Return [x, y] of the center of cell containing provided text 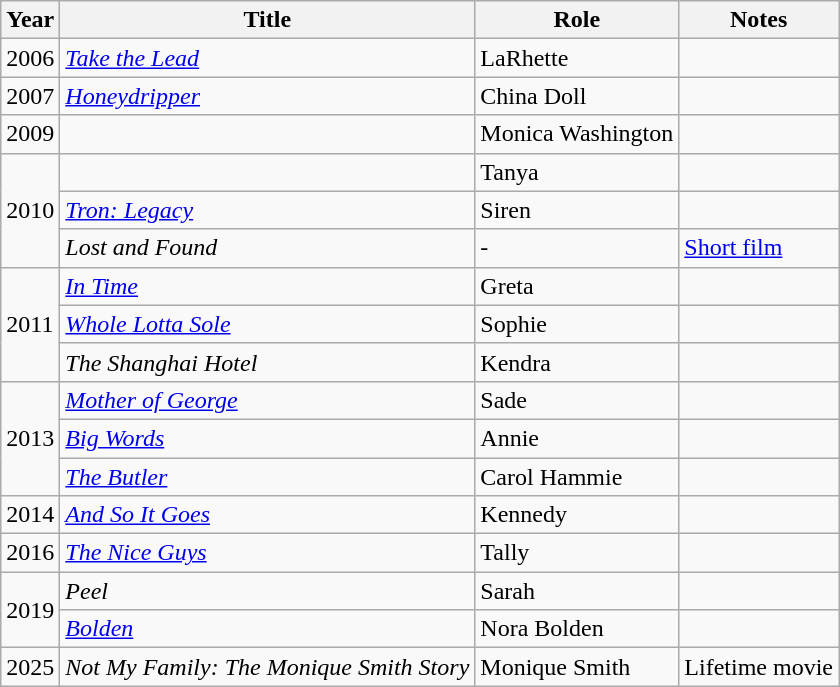
2013 [30, 438]
Nora Bolden [577, 629]
Whole Lotta Sole [268, 324]
Lost and Found [268, 248]
China Doll [577, 96]
The Shanghai Hotel [268, 362]
- [577, 248]
Sarah [577, 591]
Annie [577, 438]
The Butler [268, 477]
2011 [30, 324]
Monica Washington [577, 134]
Monique Smith [577, 667]
In Time [268, 286]
Sophie [577, 324]
2019 [30, 610]
Peel [268, 591]
2010 [30, 210]
LaRhette [577, 58]
2006 [30, 58]
2014 [30, 515]
Bolden [268, 629]
The Nice Guys [268, 553]
Year [30, 20]
Tanya [577, 172]
Role [577, 20]
Sade [577, 400]
Lifetime movie [759, 667]
2007 [30, 96]
Tron: Legacy [268, 210]
2025 [30, 667]
Kendra [577, 362]
Not My Family: The Monique Smith Story [268, 667]
Greta [577, 286]
2016 [30, 553]
Siren [577, 210]
Carol Hammie [577, 477]
And So It Goes [268, 515]
Notes [759, 20]
Tally [577, 553]
2009 [30, 134]
Title [268, 20]
Honeydripper [268, 96]
Short film [759, 248]
Mother of George [268, 400]
Kennedy [577, 515]
Big Words [268, 438]
Take the Lead [268, 58]
